Scan for the cell matching the given text and deliver its [X, Y] coordinate at center. 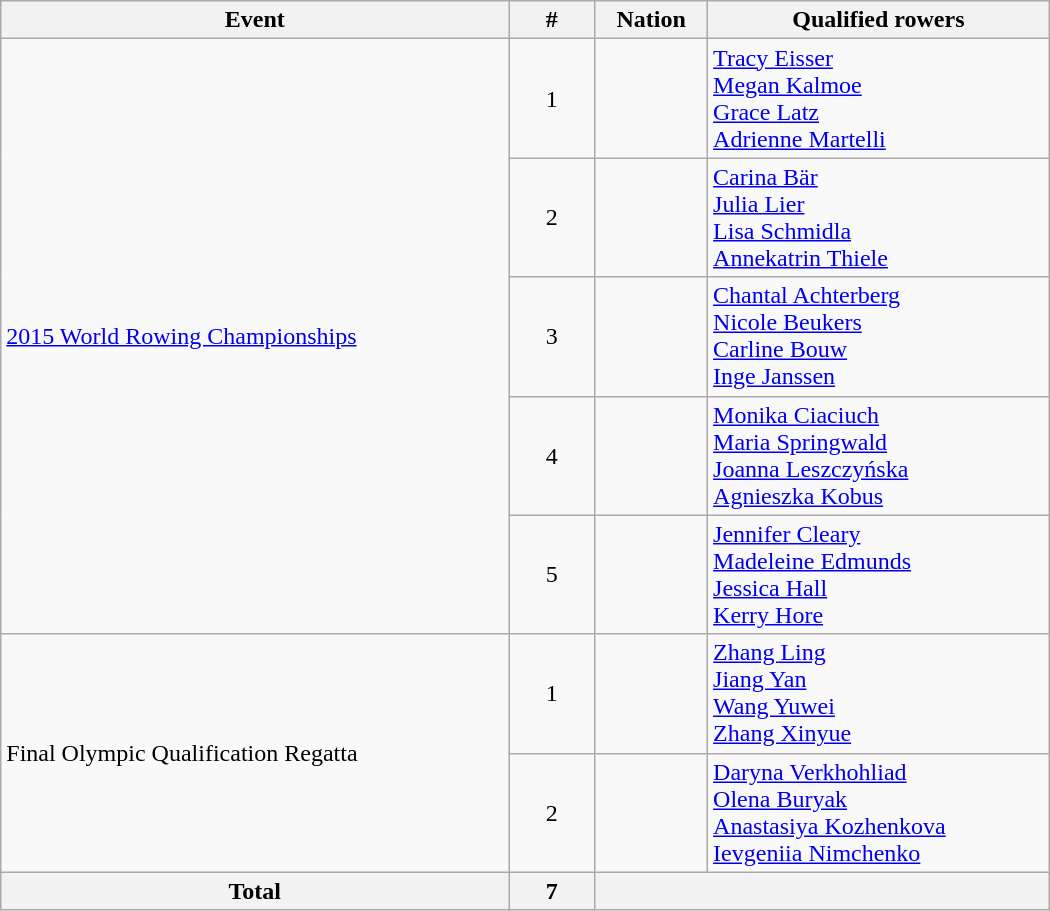
Daryna VerkhohliadOlena BuryakAnastasiya KozhenkovaIevgeniia Nimchenko [879, 812]
4 [552, 456]
2015 World Rowing Championships [255, 336]
Chantal AchterbergNicole BeukersCarline BouwInge Janssen [879, 336]
Final Olympic Qualification Regatta [255, 753]
7 [552, 891]
Qualified rowers [879, 20]
# [552, 20]
Total [255, 891]
Tracy EisserMegan KalmoeGrace LatzAdrienne Martelli [879, 98]
Monika CiaciuchMaria SpringwaldJoanna LeszczyńskaAgnieszka Kobus [879, 456]
Event [255, 20]
Zhang LingJiang YanWang YuweiZhang Xinyue [879, 694]
3 [552, 336]
5 [552, 574]
Jennifer ClearyMadeleine EdmundsJessica HallKerry Hore [879, 574]
Nation [652, 20]
Carina BärJulia LierLisa SchmidlaAnnekatrin Thiele [879, 218]
